From the cell containing the given text, extract its center point as (x, y) coordinate. 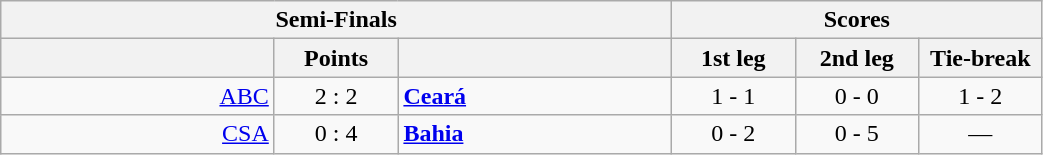
— (981, 134)
0 - 5 (857, 134)
0 - 2 (733, 134)
1st leg (733, 58)
Tie-break (981, 58)
ABC (138, 96)
Scores (856, 20)
CSA (138, 134)
2 : 2 (336, 96)
Bahia (535, 134)
Semi-Finals (336, 20)
0 - 0 (857, 96)
1 - 1 (733, 96)
0 : 4 (336, 134)
1 - 2 (981, 96)
Points (336, 58)
Ceará (535, 96)
2nd leg (857, 58)
